Detect which cell encompasses the target text, then output its (X, Y) center coordinate. 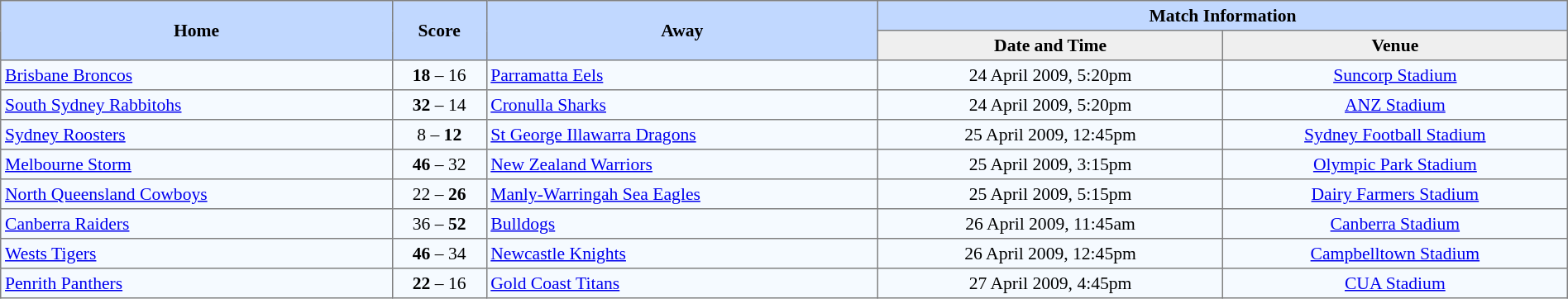
Campbelltown Stadium (1394, 254)
26 April 2009, 12:45pm (1050, 254)
Penrith Panthers (197, 283)
8 – 12 (439, 135)
New Zealand Warriors (682, 164)
North Queensland Cowboys (197, 194)
CUA Stadium (1394, 283)
Manly-Warringah Sea Eagles (682, 194)
Date and Time (1050, 45)
Brisbane Broncos (197, 75)
Cronulla Sharks (682, 105)
Match Information (1223, 16)
18 – 16 (439, 75)
26 April 2009, 11:45am (1050, 224)
Melbourne Storm (197, 164)
25 April 2009, 12:45pm (1050, 135)
22 – 16 (439, 283)
Dairy Farmers Stadium (1394, 194)
46 – 34 (439, 254)
46 – 32 (439, 164)
Gold Coast Titans (682, 283)
Olympic Park Stadium (1394, 164)
South Sydney Rabbitohs (197, 105)
ANZ Stadium (1394, 105)
Bulldogs (682, 224)
22 – 26 (439, 194)
Venue (1394, 45)
25 April 2009, 3:15pm (1050, 164)
Canberra Raiders (197, 224)
Score (439, 31)
Newcastle Knights (682, 254)
25 April 2009, 5:15pm (1050, 194)
St George Illawarra Dragons (682, 135)
Home (197, 31)
Sydney Football Stadium (1394, 135)
36 – 52 (439, 224)
Canberra Stadium (1394, 224)
Away (682, 31)
Sydney Roosters (197, 135)
Suncorp Stadium (1394, 75)
32 – 14 (439, 105)
Wests Tigers (197, 254)
Parramatta Eels (682, 75)
27 April 2009, 4:45pm (1050, 283)
